Determine the [x, y] coordinate at the center of the cell enclosing the given text.  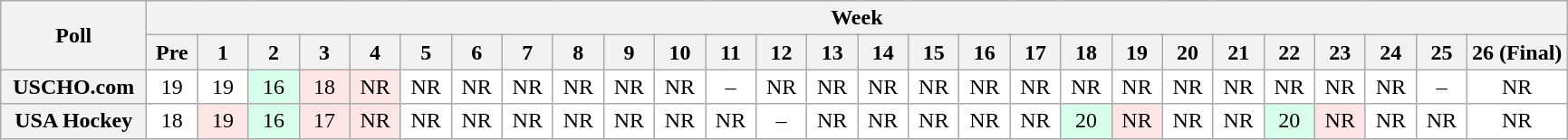
8 [578, 52]
14 [883, 52]
24 [1390, 52]
USCHO.com [74, 87]
21 [1238, 52]
25 [1441, 52]
Poll [74, 35]
Pre [172, 52]
2 [274, 52]
13 [832, 52]
7 [527, 52]
Week [857, 18]
USA Hockey [74, 121]
6 [476, 52]
3 [324, 52]
5 [426, 52]
12 [782, 52]
22 [1289, 52]
10 [679, 52]
11 [730, 52]
23 [1340, 52]
15 [934, 52]
4 [375, 52]
9 [629, 52]
1 [223, 52]
26 (Final) [1516, 52]
